Capture the cell that displays the provided text and extract its [x, y] central coordinate. 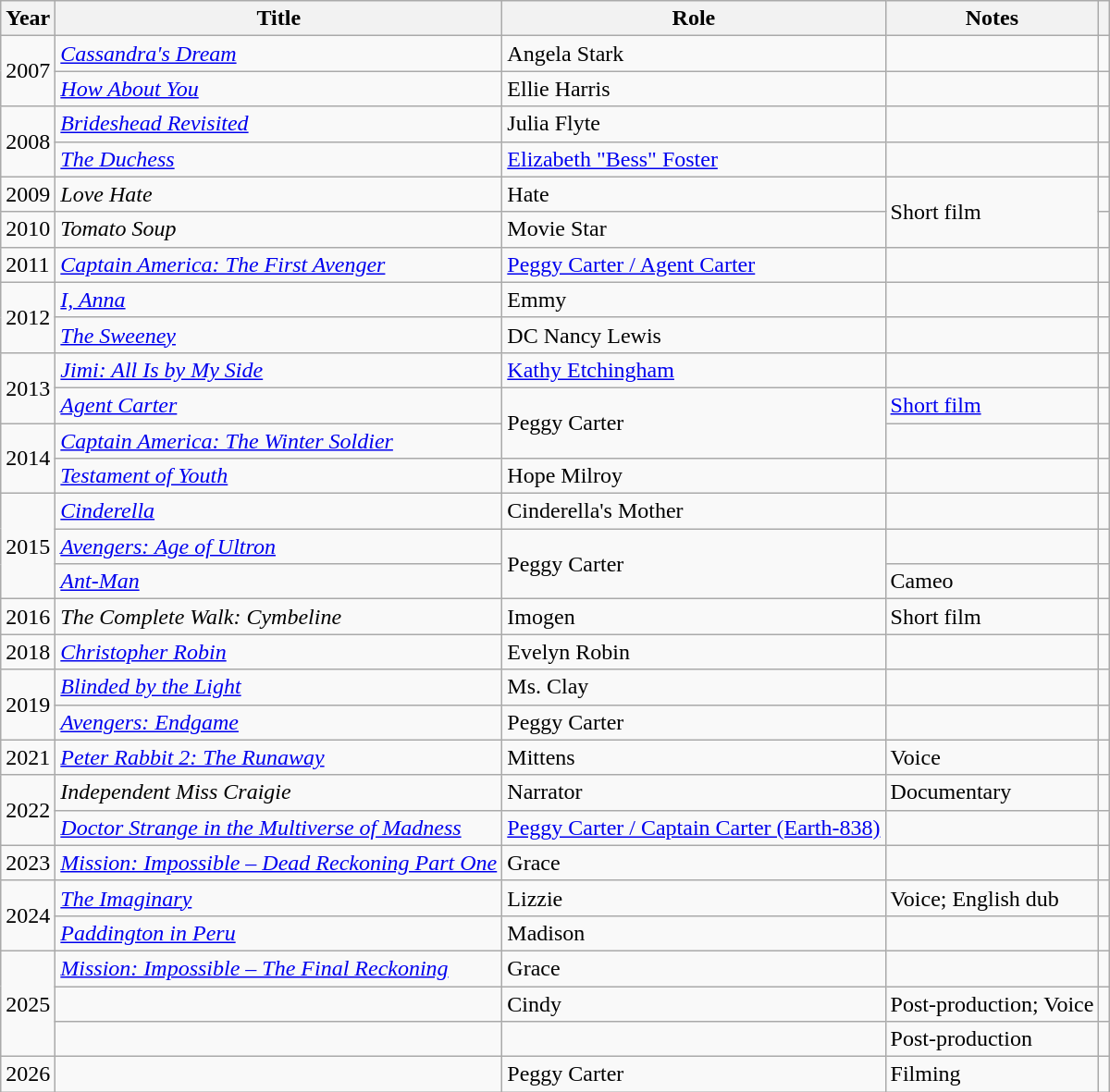
2014 [28, 459]
Mission: Impossible – Dead Reckoning Part One [279, 863]
2016 [28, 617]
Jimi: All Is by My Side [279, 370]
How About You [279, 89]
Tomato Soup [279, 229]
Cameo [992, 582]
Documentary [992, 792]
2023 [28, 863]
Elizabeth "Bess" Foster [694, 159]
Ant-Man [279, 582]
Hate [694, 194]
2022 [28, 810]
Avengers: Age of Ultron [279, 546]
The Duchess [279, 159]
2015 [28, 546]
Ms. Clay [694, 687]
Peggy Carter / Captain Carter (Earth-838) [694, 828]
Emmy [694, 300]
2026 [28, 1074]
Christopher Robin [279, 652]
Captain America: The Winter Soldier [279, 441]
Narrator [694, 792]
Movie Star [694, 229]
Kathy Etchingham [694, 370]
Voice [992, 757]
Imogen [694, 617]
Cinderella's Mother [694, 511]
Evelyn Robin [694, 652]
Post-production; Voice [992, 1003]
Avengers: Endgame [279, 722]
2007 [28, 71]
Role [694, 18]
Julia Flyte [694, 124]
Mittens [694, 757]
2013 [28, 387]
Mission: Impossible – The Final Reckoning [279, 968]
Lizzie [694, 898]
Paddington in Peru [279, 933]
The Imaginary [279, 898]
2010 [28, 229]
The Sweeney [279, 335]
The Complete Walk: Cymbeline [279, 617]
Hope Milroy [694, 476]
I, Anna [279, 300]
Title [279, 18]
2024 [28, 915]
Peter Rabbit 2: The Runaway [279, 757]
2011 [28, 264]
Cinderella [279, 511]
Independent Miss Craigie [279, 792]
2012 [28, 317]
Year [28, 18]
Brideshead Revisited [279, 124]
Post-production [992, 1039]
2021 [28, 757]
Love Hate [279, 194]
Voice; English dub [992, 898]
2018 [28, 652]
Doctor Strange in the Multiverse of Madness [279, 828]
Cassandra's Dream [279, 54]
Testament of Youth [279, 476]
Notes [992, 18]
Peggy Carter / Agent Carter [694, 264]
DC Nancy Lewis [694, 335]
Blinded by the Light [279, 687]
2008 [28, 141]
Angela Stark [694, 54]
Madison [694, 933]
2019 [28, 705]
Cindy [694, 1003]
Agent Carter [279, 405]
Filming [992, 1074]
2009 [28, 194]
2025 [28, 1003]
Ellie Harris [694, 89]
Captain America: The First Avenger [279, 264]
